Identify which cell holds the provided text, then report its [X, Y] central coordinate. 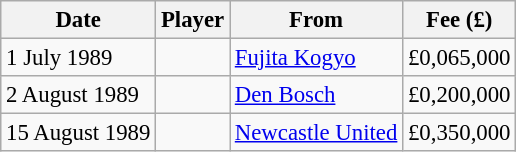
Fujita Kogyo [316, 58]
Newcastle United [316, 133]
£0,065,000 [460, 58]
1 July 1989 [78, 58]
£0,200,000 [460, 95]
Den Bosch [316, 95]
2 August 1989 [78, 95]
From [316, 20]
Date [78, 20]
Player [193, 20]
£0,350,000 [460, 133]
Fee (£) [460, 20]
15 August 1989 [78, 133]
